Search for the cell housing the specified text and yield its [x, y] center coordinate. 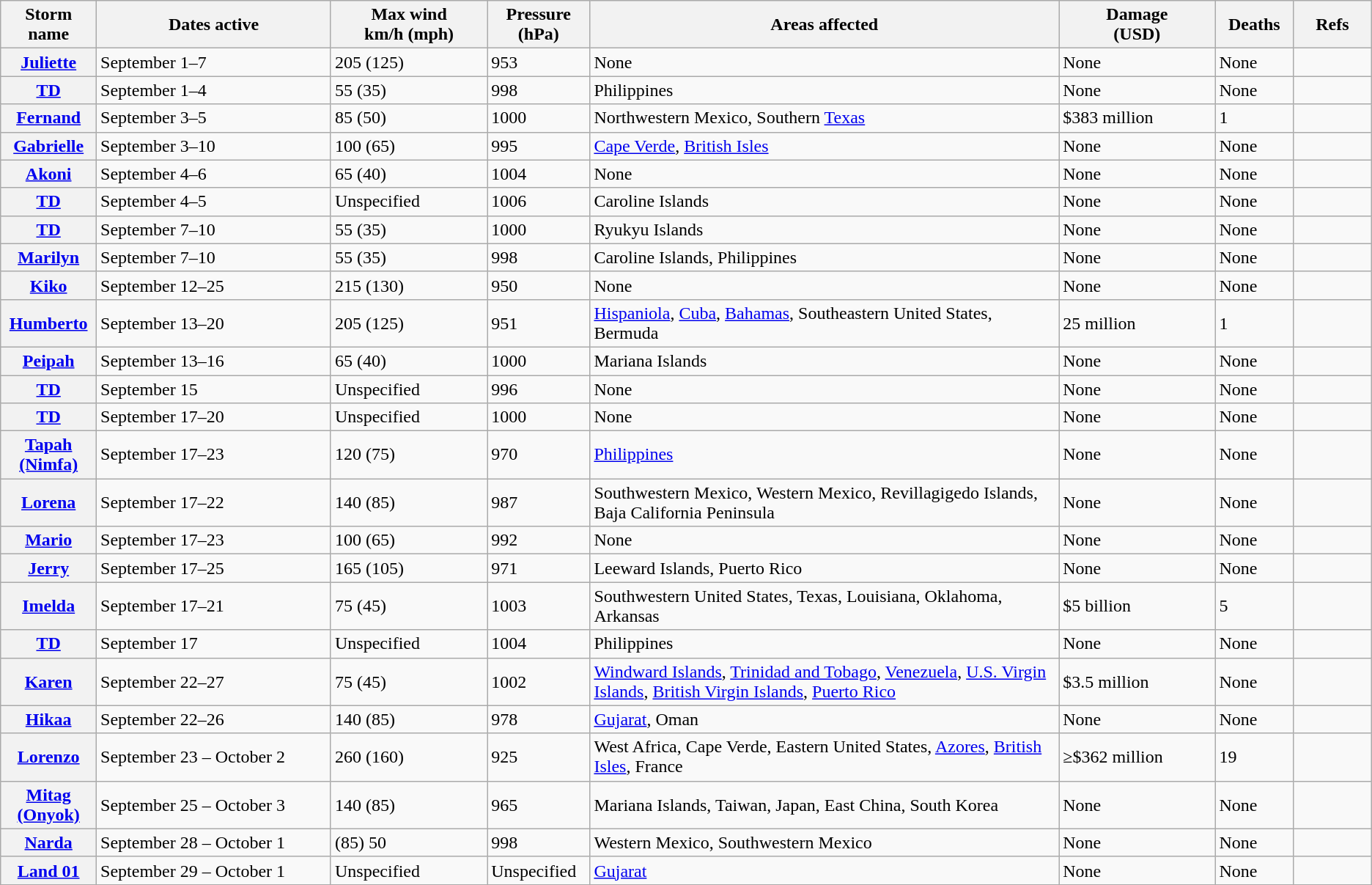
Akoni [48, 174]
25 million [1137, 323]
$5 billion [1137, 606]
992 [539, 540]
Dates active [214, 25]
953 [539, 62]
Cape Verde, British Isles [825, 146]
September 17–25 [214, 568]
925 [539, 757]
Mitag (Onyok) [48, 805]
19 [1255, 757]
Mariana Islands [825, 361]
September 17–20 [214, 417]
996 [539, 389]
Leeward Islands, Puerto Rico [825, 568]
Western Mexico, Southwestern Mexico [825, 842]
September 4–5 [214, 202]
Deaths [1255, 25]
Storm name [48, 25]
Fernand [48, 118]
$383 million [1137, 118]
September 15 [214, 389]
Gujarat, Oman [825, 719]
September 23 – October 2 [214, 757]
971 [539, 568]
1006 [539, 202]
Windward Islands, Trinidad and Tobago, Venezuela, U.S. Virgin Islands, British Virgin Islands, Puerto Rico [825, 682]
September 17 [214, 644]
Areas affected [825, 25]
Lorena [48, 503]
Hispaniola, Cuba, Bahamas, Southeastern United States, Bermuda [825, 323]
(85) 50 [409, 842]
September 1–4 [214, 90]
September 22–26 [214, 719]
Tapah (Nimfa) [48, 455]
Southwestern United States, Texas, Louisiana, Oklahoma, Arkansas [825, 606]
September 13–20 [214, 323]
965 [539, 805]
Mariana Islands, Taiwan, Japan, East China, South Korea [825, 805]
September 3–10 [214, 146]
Peipah [48, 361]
Gabrielle [48, 146]
September 22–27 [214, 682]
Juliette [48, 62]
5 [1255, 606]
September 29 – October 1 [214, 870]
Jerry [48, 568]
Land 01 [48, 870]
165 (105) [409, 568]
Caroline Islands [825, 202]
Damage(USD) [1137, 25]
Kiko [48, 285]
Southwestern Mexico, Western Mexico, Revillagigedo Islands, Baja California Peninsula [825, 503]
Refs [1332, 25]
Mario [48, 540]
950 [539, 285]
≥$362 million [1137, 757]
260 (160) [409, 757]
215 (130) [409, 285]
Pressure(hPa) [539, 25]
Humberto [48, 323]
Gujarat [825, 870]
978 [539, 719]
Ryukyu Islands [825, 229]
995 [539, 146]
Marilyn [48, 257]
September 4–6 [214, 174]
85 (50) [409, 118]
Lorenzo [48, 757]
September 3–5 [214, 118]
Caroline Islands, Philippines [825, 257]
Northwestern Mexico, Southern Texas [825, 118]
September 17–22 [214, 503]
970 [539, 455]
September 17–21 [214, 606]
1003 [539, 606]
September 1–7 [214, 62]
Hikaa [48, 719]
September 25 – October 3 [214, 805]
September 13–16 [214, 361]
120 (75) [409, 455]
$3.5 million [1137, 682]
Max windkm/h (mph) [409, 25]
987 [539, 503]
West Africa, Cape Verde, Eastern United States, Azores, British Isles, France [825, 757]
951 [539, 323]
Narda [48, 842]
Imelda [48, 606]
Karen [48, 682]
September 12–25 [214, 285]
1002 [539, 682]
September 28 – October 1 [214, 842]
